Return (X, Y) of the center of cell containing provided text 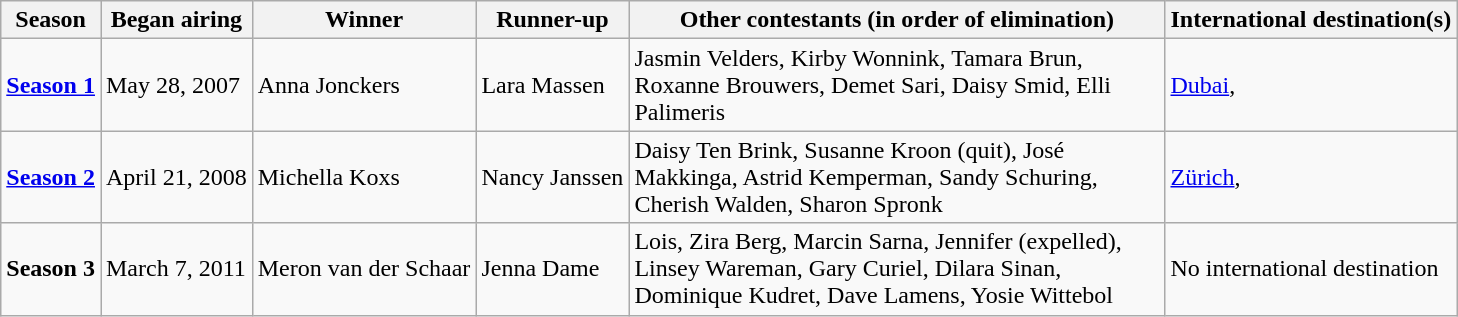
Lois, Zira Berg, Marcin Sarna, Jennifer (expelled), Linsey Wareman, Gary Curiel, Dilara Sinan, Dominique Kudret, Dave Lamens, Yosie Wittebol (897, 269)
Winner (364, 20)
Nancy Janssen (552, 177)
Jasmin Velders, Kirby Wonnink, Tamara Brun, Roxanne Brouwers, Demet Sari, Daisy Smid, Elli Palimeris (897, 85)
Season 3 (51, 269)
Jenna Dame (552, 269)
Meron van der Schaar (364, 269)
Runner-up (552, 20)
Season 1 (51, 85)
International destination(s) (1311, 20)
No international destination (1311, 269)
Season 2 (51, 177)
Other contestants (in order of elimination) (897, 20)
Season (51, 20)
March 7, 2011 (176, 269)
Daisy Ten Brink, Susanne Kroon (quit), José Makkinga, Astrid Kemperman, Sandy Schuring, Cherish Walden, Sharon Spronk (897, 177)
Michella Koxs (364, 177)
Anna Jonckers (364, 85)
Dubai, (1311, 85)
Zürich, (1311, 177)
Began airing (176, 20)
Lara Massen (552, 85)
May 28, 2007 (176, 85)
April 21, 2008 (176, 177)
